From the cell containing the given text, extract its center point as [x, y] coordinate. 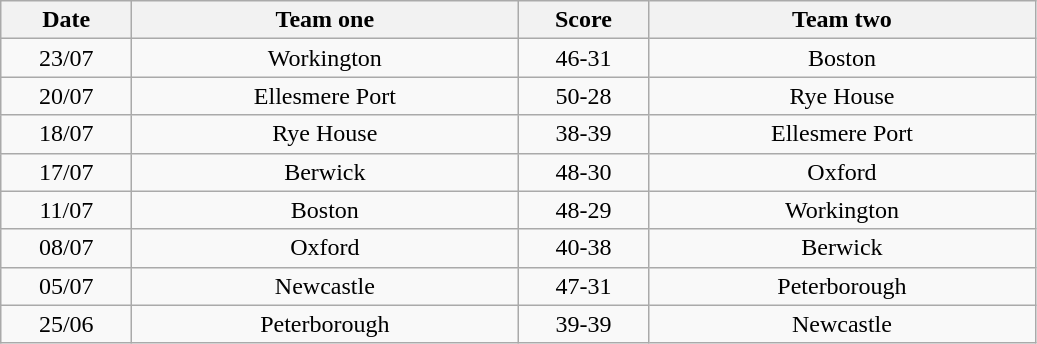
Score [584, 20]
Team one [325, 20]
18/07 [66, 134]
23/07 [66, 58]
46-31 [584, 58]
48-29 [584, 210]
17/07 [66, 172]
Team two [842, 20]
20/07 [66, 96]
39-39 [584, 324]
25/06 [66, 324]
08/07 [66, 248]
11/07 [66, 210]
47-31 [584, 286]
50-28 [584, 96]
Date [66, 20]
05/07 [66, 286]
48-30 [584, 172]
38-39 [584, 134]
40-38 [584, 248]
